Determine the [x, y] coordinate at the center of the cell enclosing the given text.  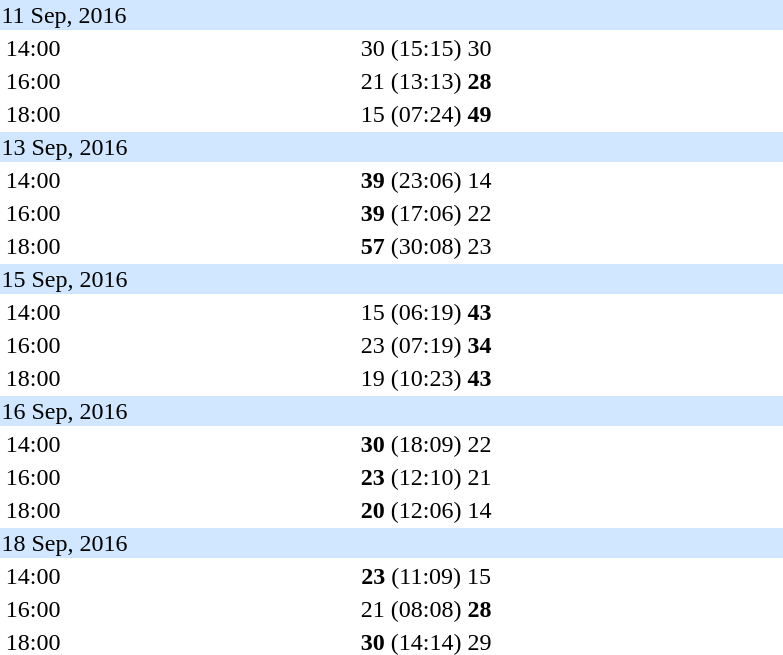
39 (17:06) 22 [426, 213]
18 Sep, 2016 [392, 543]
30 (18:09) 22 [426, 444]
13 Sep, 2016 [392, 147]
20 (12:06) 14 [426, 510]
21 (08:08) 28 [426, 609]
15 (06:19) 43 [426, 312]
57 (30:08) 23 [426, 246]
23 (07:19) 34 [426, 345]
23 (12:10) 21 [426, 477]
21 (13:13) 28 [426, 81]
15 Sep, 2016 [392, 279]
16 Sep, 2016 [392, 411]
19 (10:23) 43 [426, 378]
23 (11:09) 15 [426, 576]
15 (07:24) 49 [426, 114]
39 (23:06) 14 [426, 180]
30 (15:15) 30 [426, 48]
11 Sep, 2016 [392, 15]
